Output the [x, y] coordinate of the center of the cell containing the given text.  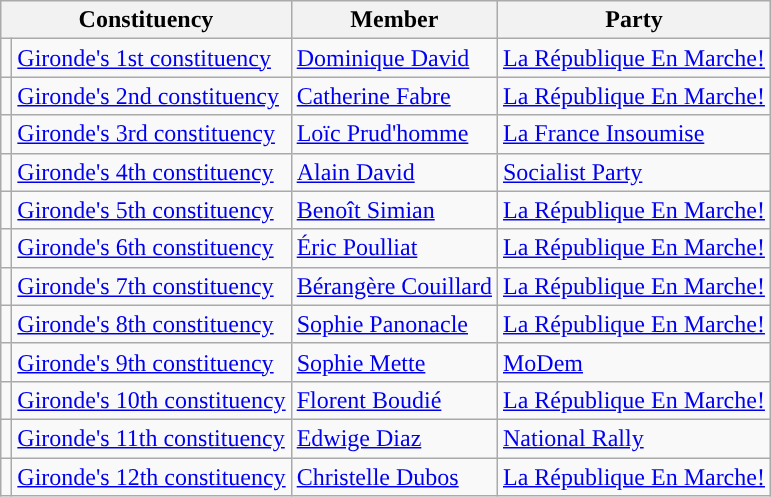
Gironde's 6th constituency [152, 248]
Gironde's 12th constituency [152, 477]
Benoît Simian [394, 210]
Gironde's 8th constituency [152, 324]
Catherine Fabre [394, 96]
Sophie Panonacle [394, 324]
National Rally [634, 438]
Sophie Mette [394, 362]
Loïc Prud'homme [394, 134]
Gironde's 7th constituency [152, 286]
MoDem [634, 362]
Gironde's 9th constituency [152, 362]
Gironde's 5th constituency [152, 210]
Dominique David [394, 58]
Constituency [146, 20]
Gironde's 3rd constituency [152, 134]
Socialist Party [634, 172]
Edwige Diaz [394, 438]
Florent Boudié [394, 400]
Éric Poulliat [394, 248]
Member [394, 20]
La France Insoumise [634, 134]
Alain David [394, 172]
Gironde's 2nd constituency [152, 96]
Gironde's 1st constituency [152, 58]
Party [634, 20]
Gironde's 4th constituency [152, 172]
Bérangère Couillard [394, 286]
Christelle Dubos [394, 477]
Gironde's 10th constituency [152, 400]
Gironde's 11th constituency [152, 438]
